Scan for the cell matching the given text and deliver its [x, y] coordinate at center. 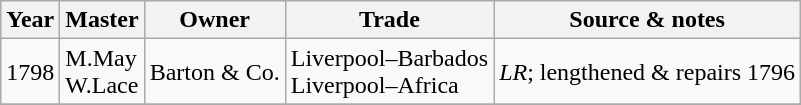
Trade [389, 20]
Barton & Co. [214, 72]
Source & notes [648, 20]
Year [30, 20]
LR; lengthened & repairs 1796 [648, 72]
1798 [30, 72]
Liverpool–BarbadosLiverpool–Africa [389, 72]
M.MayW.Lace [102, 72]
Master [102, 20]
Owner [214, 20]
